For the text-containing cell, return its midpoint in (X, Y) coordinate format. 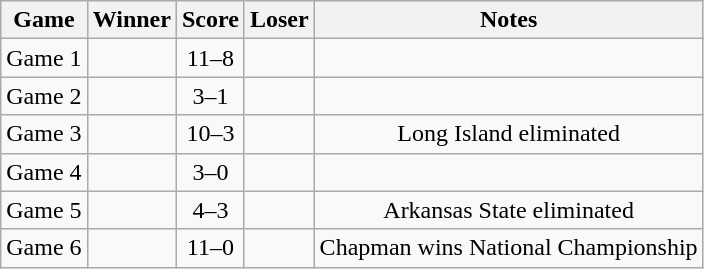
Loser (279, 20)
3–0 (210, 172)
Long Island eliminated (508, 134)
Game (44, 20)
Game 5 (44, 210)
Score (210, 20)
Game 6 (44, 248)
Arkansas State eliminated (508, 210)
Game 3 (44, 134)
3–1 (210, 96)
Game 1 (44, 58)
Notes (508, 20)
Game 4 (44, 172)
Game 2 (44, 96)
Chapman wins National Championship (508, 248)
11–8 (210, 58)
11–0 (210, 248)
Winner (132, 20)
10–3 (210, 134)
4–3 (210, 210)
